Identify which cell holds the provided text, then report its (X, Y) central coordinate. 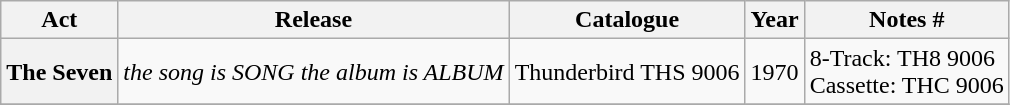
Notes # (906, 20)
Act (60, 20)
Thunderbird THS 9006 (627, 72)
1970 (774, 72)
8-Track: TH8 9006Cassette: THC 9006 (906, 72)
the song is SONG the album is ALBUM (314, 72)
Catalogue (627, 20)
The Seven (60, 72)
Year (774, 20)
Release (314, 20)
